Return the (X, Y) coordinate for the center point of the cell that contains the specified text.  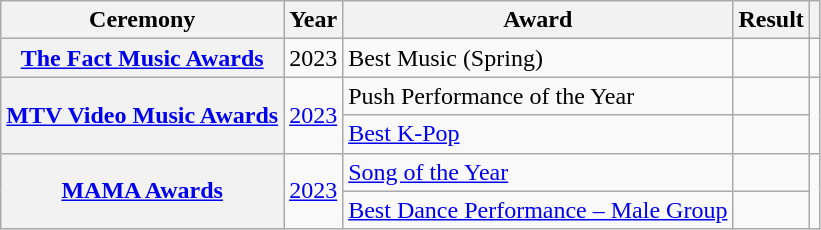
Best Dance Performance – Male Group (538, 210)
Award (538, 20)
Ceremony (142, 20)
MAMA Awards (142, 191)
Push Performance of the Year (538, 96)
Best K-Pop (538, 134)
Best Music (Spring) (538, 58)
Song of the Year (538, 172)
Result (771, 20)
Year (314, 20)
MTV Video Music Awards (142, 115)
The Fact Music Awards (142, 58)
